Pinpoint the cell where the given text exists, returning its [X, Y] midpoint coordinate. 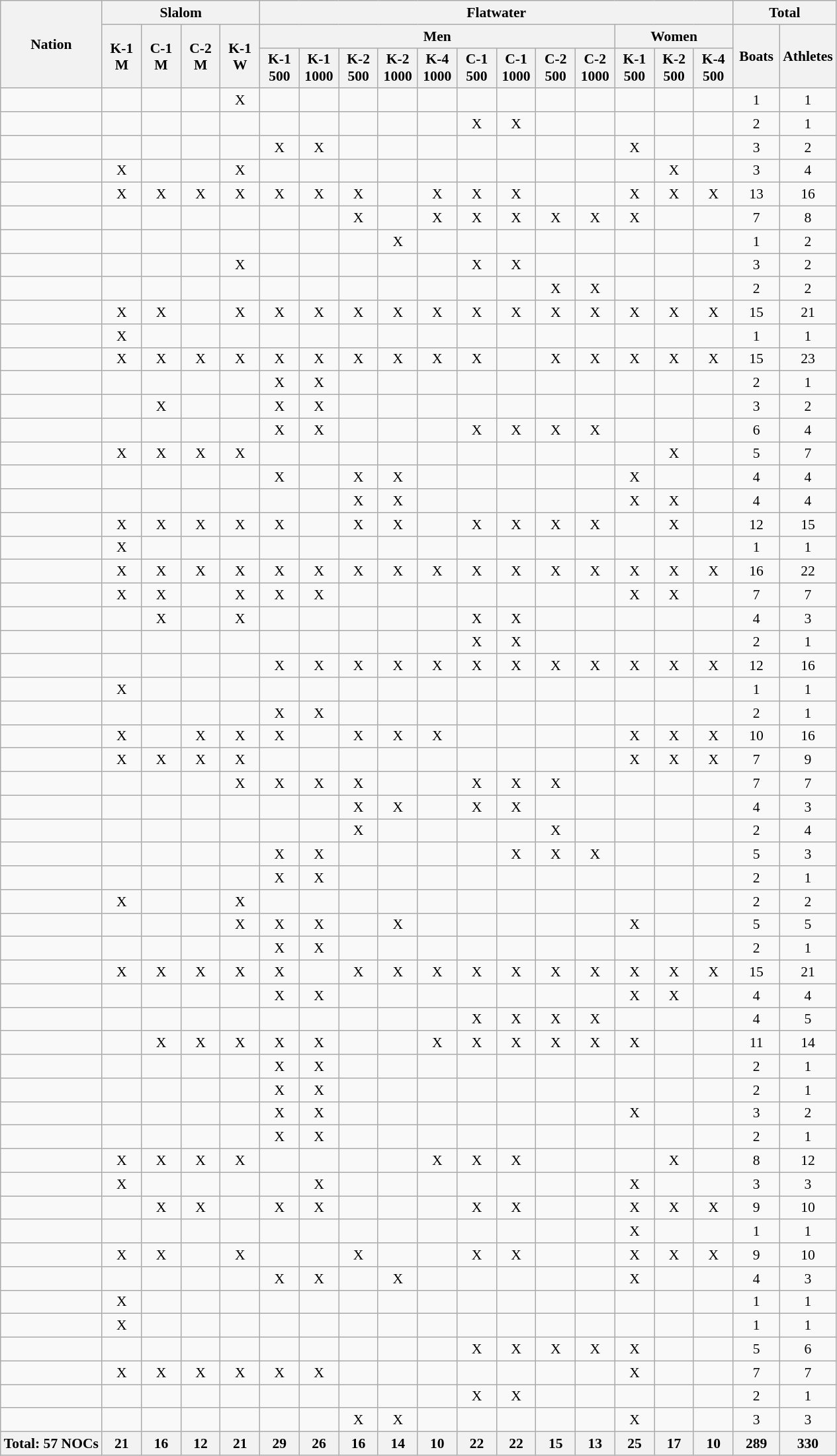
Total: 57 NOCs [52, 1443]
C-1 1000 [516, 67]
25 [635, 1443]
Nation [52, 44]
Slalom [181, 13]
K-1 W [240, 57]
Total [785, 13]
K-4 1000 [437, 67]
23 [808, 359]
11 [756, 1043]
29 [280, 1443]
C-2 M [200, 57]
C-2 500 [556, 67]
26 [319, 1443]
C-1 500 [477, 67]
17 [674, 1443]
Women [674, 36]
K-4 500 [713, 67]
K-2 1000 [398, 67]
Athletes [808, 57]
C-2 1000 [595, 67]
K-1 1000 [319, 67]
289 [756, 1443]
330 [808, 1443]
Boats [756, 57]
K-1 M [122, 57]
C-1 M [161, 57]
Flatwater [497, 13]
Men [438, 36]
